Identify which cell holds the provided text, then report its (X, Y) central coordinate. 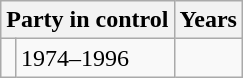
Years (208, 20)
Party in control (88, 20)
1974–1996 (94, 58)
